Output the [X, Y] coordinate of the center of the cell containing the given text.  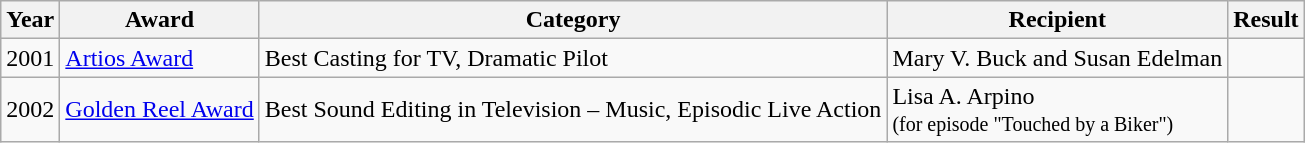
Award [160, 20]
Best Sound Editing in Television – Music, Episodic Live Action [573, 110]
Golden Reel Award [160, 110]
Year [30, 20]
Lisa A. Arpino (for episode "Touched by a Biker") [1058, 110]
Mary V. Buck and Susan Edelman [1058, 58]
Best Casting for TV, Dramatic Pilot [573, 58]
Result [1266, 20]
Artios Award [160, 58]
2001 [30, 58]
Category [573, 20]
2002 [30, 110]
Recipient [1058, 20]
